Return the [X, Y] coordinate for the center point of the cell that contains the specified text.  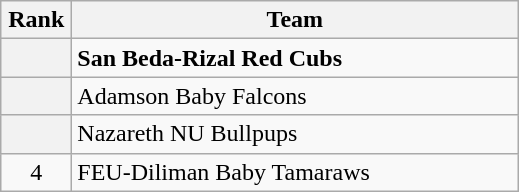
4 [36, 172]
Adamson Baby Falcons [295, 96]
San Beda-Rizal Red Cubs [295, 58]
Rank [36, 20]
FEU-Diliman Baby Tamaraws [295, 172]
Team [295, 20]
Nazareth NU Bullpups [295, 134]
